Capture the cell that displays the provided text and extract its (X, Y) central coordinate. 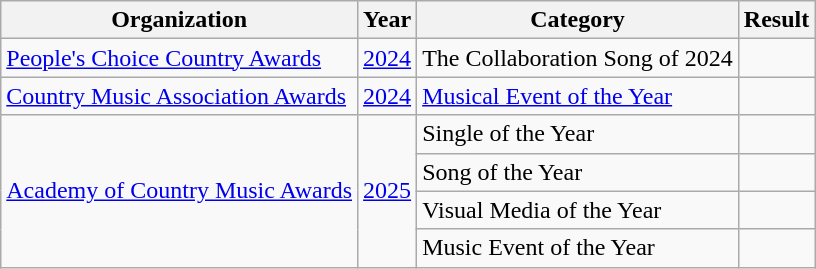
Song of the Year (578, 172)
The Collaboration Song of 2024 (578, 58)
Visual Media of the Year (578, 210)
Single of the Year (578, 134)
Result (776, 20)
2025 (388, 191)
Organization (180, 20)
Category (578, 20)
Country Music Association Awards (180, 96)
People's Choice Country Awards (180, 58)
Musical Event of the Year (578, 96)
Year (388, 20)
Academy of Country Music Awards (180, 191)
Music Event of the Year (578, 248)
